Identify which cell holds the provided text, then report its (x, y) central coordinate. 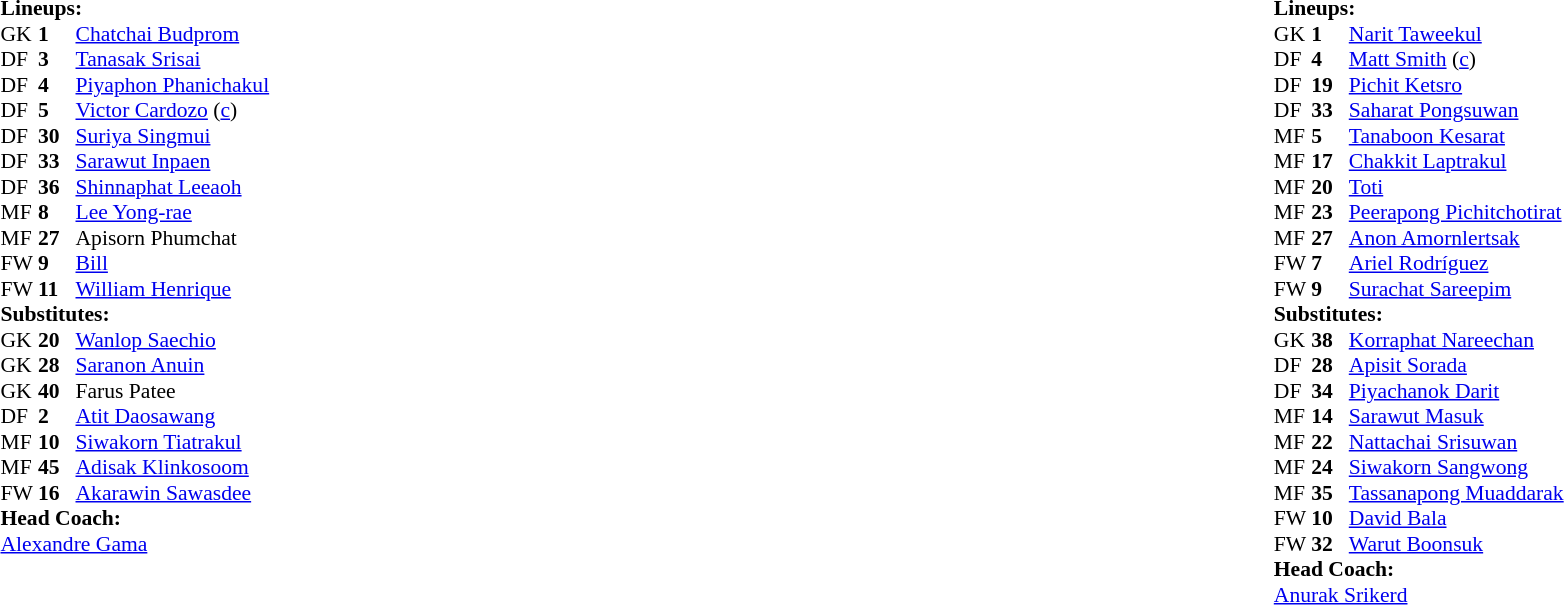
38 (1330, 340)
Farus Patee (173, 391)
35 (1330, 493)
Korraphat Nareechan (1456, 340)
Piyachanok Darit (1456, 391)
Sarawut Inpaen (173, 161)
30 (57, 136)
Surachat Sareepim (1456, 289)
Siwakorn Sangwong (1456, 467)
Shinnaphat Leeaoh (173, 187)
Apisorn Phumchat (173, 238)
3 (57, 59)
17 (1330, 161)
Anon Amornlertsak (1456, 238)
Narit Taweekul (1456, 34)
34 (1330, 391)
Sarawut Masuk (1456, 417)
Wanlop Saechio (173, 340)
David Bala (1456, 519)
Lee Yong-rae (173, 213)
Tassanapong Muaddarak (1456, 493)
23 (1330, 213)
8 (57, 213)
Tanasak Srisai (173, 59)
William Henrique (173, 289)
Tanaboon Kesarat (1456, 136)
Saranon Anuin (173, 365)
14 (1330, 417)
Victor Cardozo (c) (173, 111)
16 (57, 493)
Siwakorn Tiatrakul (173, 442)
Matt Smith (c) (1456, 59)
32 (1330, 544)
Bill (173, 263)
Atit Daosawang (173, 417)
Piyaphon Phanichakul (173, 85)
22 (1330, 442)
Warut Boonsuk (1456, 544)
2 (57, 417)
Ariel Rodríguez (1456, 263)
Alexandre Gama (134, 544)
Peerapong Pichitchotirat (1456, 213)
40 (57, 391)
Nattachai Srisuwan (1456, 442)
11 (57, 289)
Chatchai Budprom (173, 34)
Suriya Singmui (173, 136)
7 (1330, 263)
Saharat Pongsuwan (1456, 111)
Chakkit Laptrakul (1456, 161)
36 (57, 187)
Pichit Ketsro (1456, 85)
45 (57, 467)
Akarawin Sawasdee (173, 493)
Apisit Sorada (1456, 365)
Toti (1456, 187)
Adisak Klinkosoom (173, 467)
19 (1330, 85)
24 (1330, 467)
